Extract the [x, y] coordinate from the center of the cell holding the provided text.  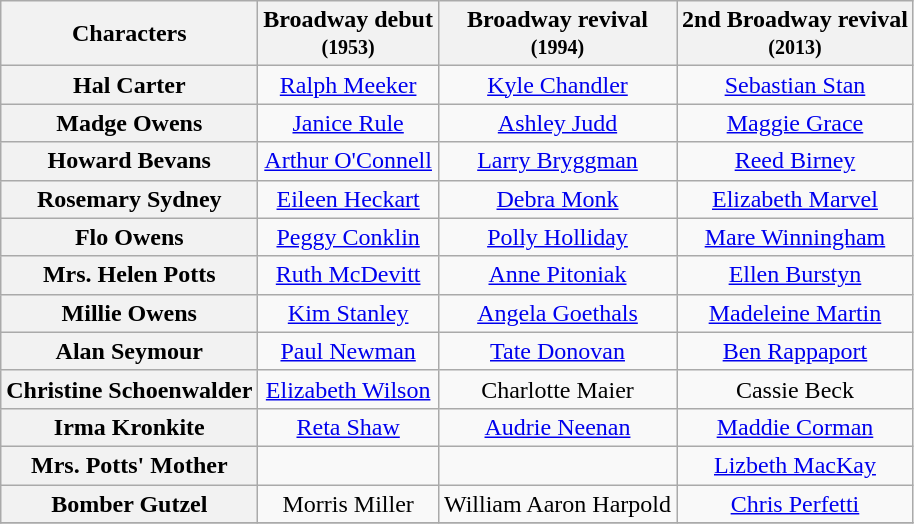
Rosemary Sydney [130, 199]
Ruth McDevitt [348, 275]
Kyle Chandler [557, 85]
Angela Goethals [557, 313]
William Aaron Harpold [557, 503]
Polly Holliday [557, 237]
Christine Schoenwalder [130, 389]
Charlotte Maier [557, 389]
Debra Monk [557, 199]
Elizabeth Marvel [796, 199]
Broadway revival (1994) [557, 34]
Morris Miller [348, 503]
Bomber Gutzel [130, 503]
Reta Shaw [348, 427]
Janice Rule [348, 123]
Lizbeth MacKay [796, 465]
Ben Rappaport [796, 351]
Millie Owens [130, 313]
Maddie Corman [796, 427]
Madeleine Martin [796, 313]
Anne Pitoniak [557, 275]
Reed Birney [796, 161]
Alan Seymour [130, 351]
Cassie Beck [796, 389]
Flo Owens [130, 237]
Sebastian Stan [796, 85]
2nd Broadway revival (2013) [796, 34]
Larry Bryggman [557, 161]
Ellen Burstyn [796, 275]
Maggie Grace [796, 123]
Madge Owens [130, 123]
Mrs. Potts' Mother [130, 465]
Elizabeth Wilson [348, 389]
Eileen Heckart [348, 199]
Hal Carter [130, 85]
Irma Kronkite [130, 427]
Audrie Neenan [557, 427]
Kim Stanley [348, 313]
Howard Bevans [130, 161]
Peggy Conklin [348, 237]
Arthur O'Connell [348, 161]
Mrs. Helen Potts [130, 275]
Tate Donovan [557, 351]
Paul Newman [348, 351]
Ashley Judd [557, 123]
Characters [130, 34]
Chris Perfetti [796, 503]
Ralph Meeker [348, 85]
Mare Winningham [796, 237]
Broadway debut (1953) [348, 34]
